Locate the cell with the specified text and output its [x, y] center coordinate. 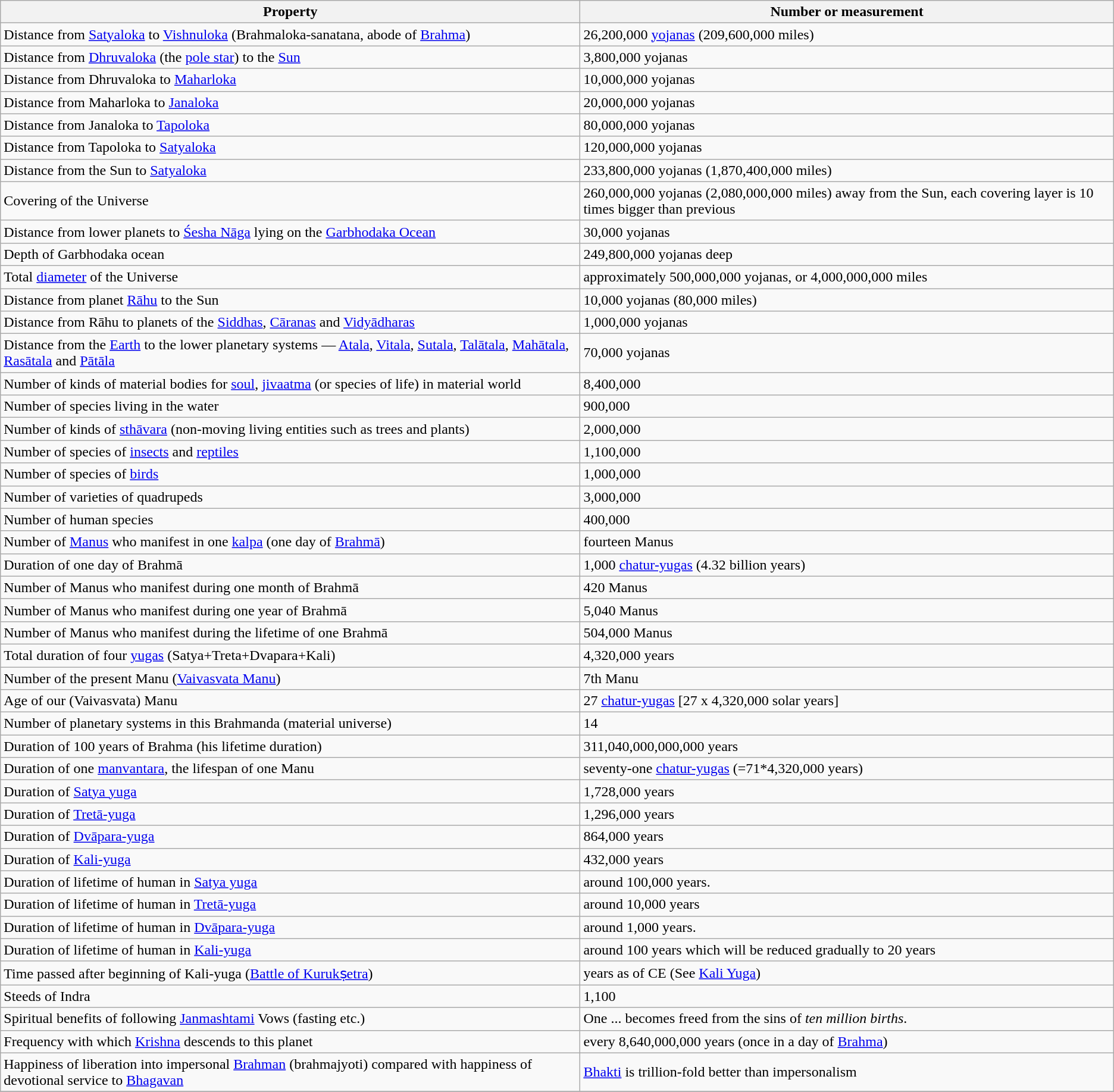
seventy-one chatur-yugas (=71*4,320,000 years) [847, 769]
Distance from Satyaloka to Vishnuloka (Brahmaloka-sanatana, abode of Brahma) [290, 35]
Total diameter of the Universe [290, 277]
around 100 years which will be reduced gradually to 20 years [847, 950]
249,800,000 yojanas deep [847, 254]
Number of human species [290, 520]
26,200,000 yojanas (209,600,000 miles) [847, 35]
Number of Manus who manifest during one month of Brahmā [290, 587]
311,040,000,000,000 years [847, 746]
1,100 [847, 996]
Distance from Janaloka to Tapoloka [290, 125]
Number of Manus who manifest during one year of Brahmā [290, 610]
Steeds of Indra [290, 996]
432,000 years [847, 859]
864,000 years [847, 837]
20,000,000 yojanas [847, 102]
504,000 Manus [847, 633]
Number of Manus who manifest during the lifetime of one Brahmā [290, 633]
Number of species living in the water [290, 406]
1,000,000 [847, 474]
Distance from Dhruvaloka (the pole star) to the Sun [290, 57]
Depth of Garbhodaka ocean [290, 254]
4,320,000 years [847, 655]
Happiness of liberation into impersonal Brahman (brahmajyoti) compared with happiness of devotional service to Bhagavan [290, 1072]
Spiritual benefits of following Janmashtami Vows (fasting etc.) [290, 1019]
120,000,000 yojanas [847, 148]
Duration of Satya yuga [290, 791]
Distance from the Earth to the lower planetary systems — Atala, Vitala, Sutala, Talātala, Mahātala, Rasātala and Pātāla [290, 353]
14 [847, 724]
10,000,000 yojanas [847, 80]
Number of species of insects and reptiles [290, 452]
around 100,000 years. [847, 882]
Time passed after beginning of Kali-yuga (Battle of Kurukṣetra) [290, 973]
Number or measurement [847, 12]
Covering of the Universe [290, 201]
420 Manus [847, 587]
Number of kinds of sthāvara (non-moving living entities such as trees and plants) [290, 429]
10,000 yojanas (80,000 miles) [847, 299]
Distance from Dhruvaloka to Maharloka [290, 80]
27 chatur-yugas [27 x 4,320,000 solar years] [847, 701]
5,040 Manus [847, 610]
Duration of lifetime of human in Tretā-yuga [290, 905]
Total duration of four yugas (Satya+Treta+Dvapara+Kali) [290, 655]
Duration of Tretā-yuga [290, 814]
8,400,000 [847, 384]
Duration of lifetime of human in Kali-yuga [290, 950]
Number of kinds of material bodies for soul, jivaatma (or species of life) in material world [290, 384]
Distance from Maharloka to Janaloka [290, 102]
Duration of 100 years of Brahma (his lifetime duration) [290, 746]
1,296,000 years [847, 814]
Duration of one manvantara, the lifespan of one Manu [290, 769]
Distance from lower planets to Śesha Nāga lying on the Garbhodaka Ocean [290, 231]
years as of CE (See Kali Yuga) [847, 973]
Distance from Tapoloka to Satyaloka [290, 148]
Duration of Kali-yuga [290, 859]
Distance from planet Rāhu to the Sun [290, 299]
30,000 yojanas [847, 231]
Number of Manus who manifest in one kalpa (one day of Brahmā) [290, 542]
Duration of one day of Brahmā [290, 565]
Duration of lifetime of human in Satya yuga [290, 882]
every 8,640,000,000 years (once in a day of Brahma) [847, 1041]
Bhakti is trillion-fold better than impersonalism [847, 1072]
approximately 500,000,000 yojanas, or 4,000,000,000 miles [847, 277]
2,000,000 [847, 429]
Number of planetary systems in this Brahmanda (material universe) [290, 724]
1,000 chatur-yugas (4.32 billion years) [847, 565]
One ... becomes freed from the sins of ten million births. [847, 1019]
Duration of Dvāpara-yuga [290, 837]
900,000 [847, 406]
3,000,000 [847, 497]
Frequency with which Krishna descends to this planet [290, 1041]
1,100,000 [847, 452]
400,000 [847, 520]
around 10,000 years [847, 905]
Number of the present Manu (Vaivasvata Manu) [290, 678]
Number of varieties of quadrupeds [290, 497]
Distance from the Sun to Satyaloka [290, 170]
Age of our (Vaivasvata) Manu [290, 701]
1,728,000 years [847, 791]
Distance from Rāhu to planets of the Siddhas, Cāranas and Vidyādharas [290, 323]
Duration of lifetime of human in Dvāpara-yuga [290, 927]
3,800,000 yojanas [847, 57]
7th Manu [847, 678]
1,000,000 yojanas [847, 323]
Property [290, 12]
fourteen Manus [847, 542]
260,000,000 yojanas (2,080,000,000 miles) away from the Sun, each covering layer is 10 times bigger than previous [847, 201]
233,800,000 yojanas (1,870,400,000 miles) [847, 170]
Number of species of birds [290, 474]
80,000,000 yojanas [847, 125]
70,000 yojanas [847, 353]
around 1,000 years. [847, 927]
